For the text-containing cell, return its midpoint in [X, Y] coordinate format. 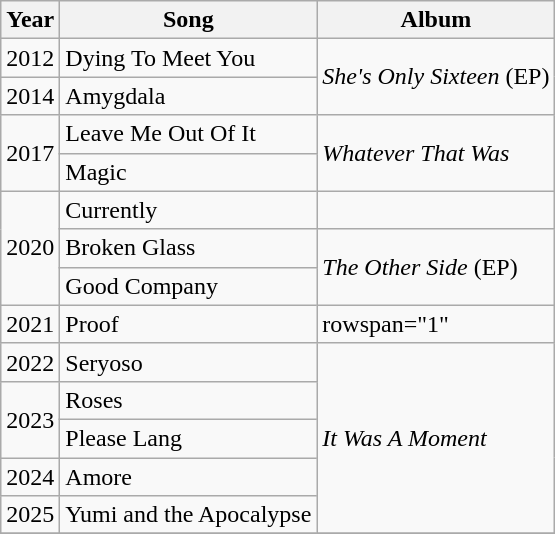
2023 [30, 419]
Amore [188, 477]
Proof [188, 324]
rowspan="1" [436, 324]
Seryoso [188, 362]
2014 [30, 96]
Whatever That Was [436, 153]
Roses [188, 400]
Yumi and the Apocalypse [188, 515]
It Was A Moment [436, 438]
Magic [188, 172]
Amygdala [188, 96]
Song [188, 20]
Please Lang [188, 438]
2024 [30, 477]
Year [30, 20]
2012 [30, 58]
2025 [30, 515]
2020 [30, 248]
2022 [30, 362]
2017 [30, 153]
Leave Me Out Of It [188, 134]
Dying To Meet You [188, 58]
Album [436, 20]
Good Company [188, 286]
The Other Side (EP) [436, 267]
Currently [188, 210]
2021 [30, 324]
She's Only Sixteen (EP) [436, 77]
Broken Glass [188, 248]
